Capture the cell that displays the provided text and extract its [X, Y] central coordinate. 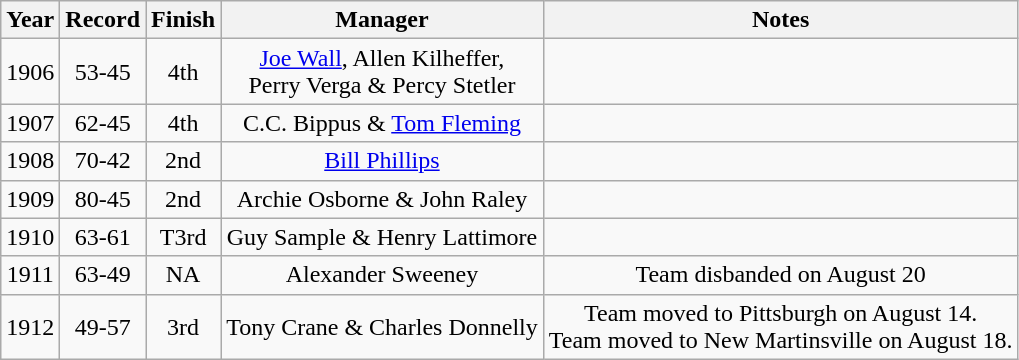
53-45 [103, 72]
70-42 [103, 161]
Archie Osborne & John Raley [382, 199]
Guy Sample & Henry Lattimore [382, 237]
Finish [184, 20]
Joe Wall, Allen Kilheffer, Perry Verga & Percy Stetler [382, 72]
62-45 [103, 123]
1906 [30, 72]
63-49 [103, 275]
Team moved to Pittsburgh on August 14. Team moved to New Martinsville on August 18. [780, 326]
1910 [30, 237]
Bill Phillips [382, 161]
NA [184, 275]
1909 [30, 199]
Team disbanded on August 20 [780, 275]
Year [30, 20]
1908 [30, 161]
T3rd [184, 237]
Tony Crane & Charles Donnelly [382, 326]
63-61 [103, 237]
49-57 [103, 326]
1912 [30, 326]
Record [103, 20]
80-45 [103, 199]
Manager [382, 20]
1907 [30, 123]
Alexander Sweeney [382, 275]
3rd [184, 326]
C.C. Bippus & Tom Fleming [382, 123]
1911 [30, 275]
Notes [780, 20]
